For the text-containing cell, return its midpoint in [X, Y] coordinate format. 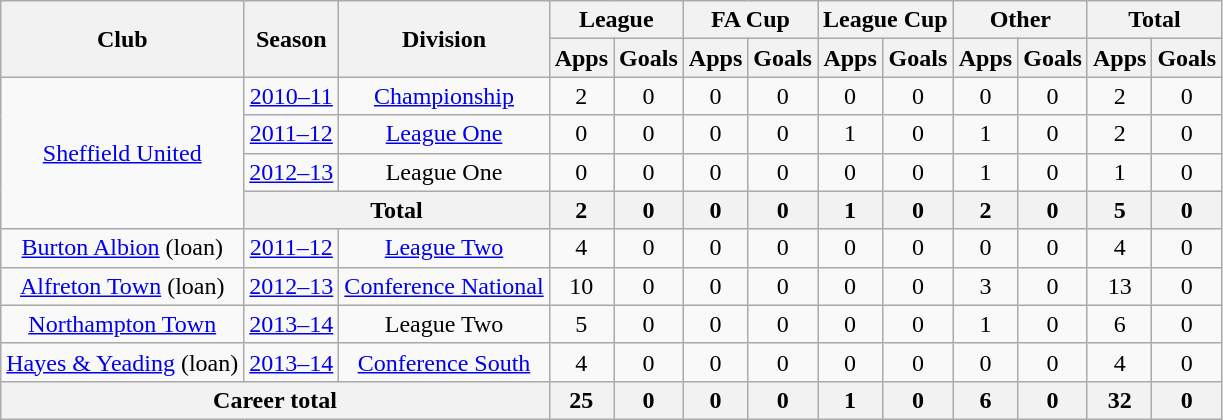
Other [1020, 20]
Championship [444, 96]
Conference South [444, 362]
Hayes & Yeading (loan) [122, 362]
10 [581, 286]
Burton Albion (loan) [122, 248]
3 [985, 286]
FA Cup [750, 20]
League Cup [886, 20]
Career total [275, 400]
Division [444, 39]
Club [122, 39]
25 [581, 400]
13 [1119, 286]
2010–11 [292, 96]
Sheffield United [122, 153]
Season [292, 39]
Conference National [444, 286]
32 [1119, 400]
Northampton Town [122, 324]
League [616, 20]
Alfreton Town (loan) [122, 286]
